Return (X, Y) of the center of cell containing provided text 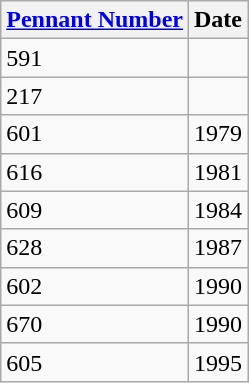
217 (95, 96)
1981 (218, 172)
601 (95, 134)
609 (95, 210)
1995 (218, 362)
616 (95, 172)
628 (95, 248)
670 (95, 324)
Pennant Number (95, 20)
1984 (218, 210)
Date (218, 20)
602 (95, 286)
605 (95, 362)
1987 (218, 248)
591 (95, 58)
1979 (218, 134)
